Capture the cell that displays the provided text and extract its (x, y) central coordinate. 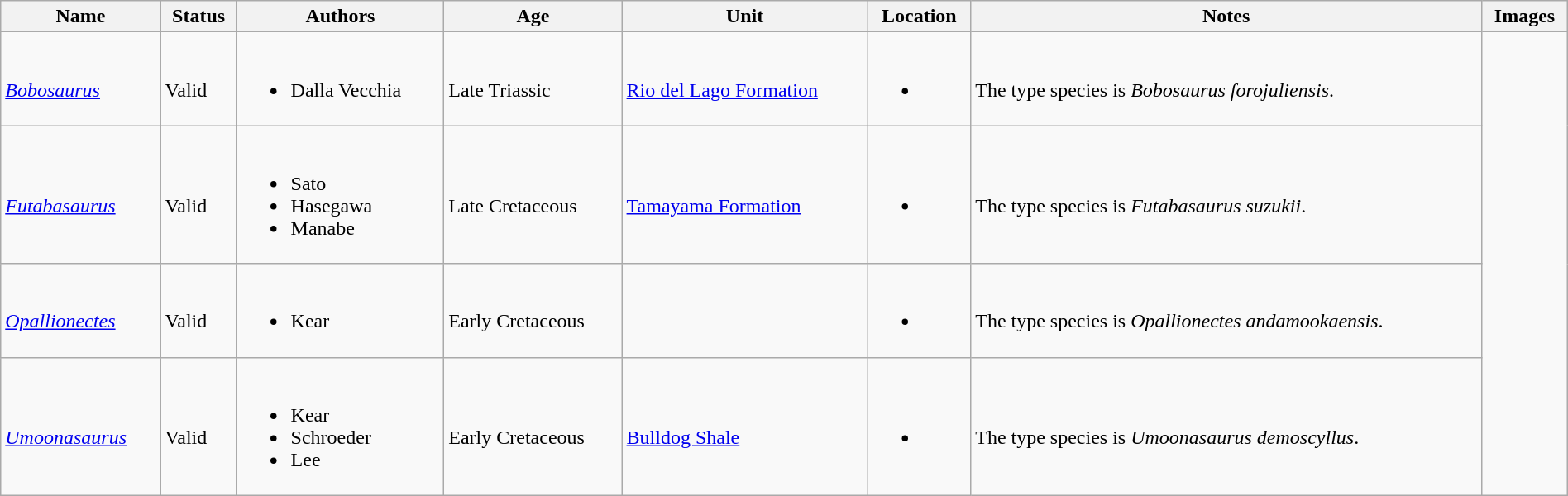
Umoonasaurus (81, 427)
Kear (341, 311)
Notes (1226, 17)
Unit (744, 17)
Bulldog Shale (744, 427)
Opallionectes (81, 311)
Name (81, 17)
Dalla Vecchia (341, 79)
Location (920, 17)
The type species is Opallionectes andamookaensis. (1226, 311)
Late Cretaceous (533, 195)
Rio del Lago Formation (744, 79)
Tamayama Formation (744, 195)
The type species is Futabasaurus suzukii. (1226, 195)
Late Triassic (533, 79)
Status (198, 17)
Futabasaurus (81, 195)
Age (533, 17)
The type species is Umoonasaurus demoscyllus. (1226, 427)
The type species is Bobosaurus forojuliensis. (1226, 79)
SatoHasegawaManabe (341, 195)
Images (1525, 17)
KearSchroederLee (341, 427)
Authors (341, 17)
Bobosaurus (81, 79)
